Pinpoint the cell where the given text exists, returning its (x, y) midpoint coordinate. 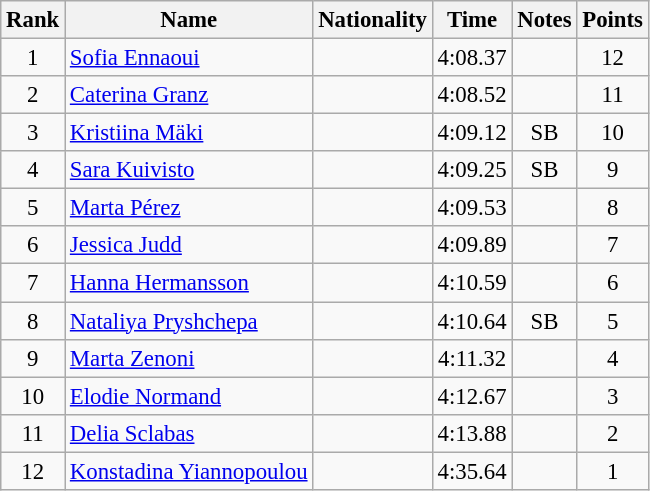
4:13.88 (472, 433)
Notes (544, 20)
Konstadina Yiannopoulou (189, 471)
Jessica Judd (189, 245)
Marta Pérez (189, 208)
Hanna Hermansson (189, 283)
Nataliya Pryshchepa (189, 321)
4:09.12 (472, 133)
Delia Sclabas (189, 433)
4:35.64 (472, 471)
4:09.89 (472, 245)
4:10.64 (472, 321)
Time (472, 20)
Name (189, 20)
Rank (33, 20)
Marta Zenoni (189, 358)
4:09.53 (472, 208)
4:08.37 (472, 58)
4:08.52 (472, 95)
Points (612, 20)
Sara Kuivisto (189, 170)
4:12.67 (472, 396)
Nationality (372, 20)
Kristiina Mäki (189, 133)
4:10.59 (472, 283)
Sofia Ennaoui (189, 58)
4:11.32 (472, 358)
Elodie Normand (189, 396)
Caterina Granz (189, 95)
4:09.25 (472, 170)
